Return the [x, y] coordinate for the center point of the cell that contains the specified text.  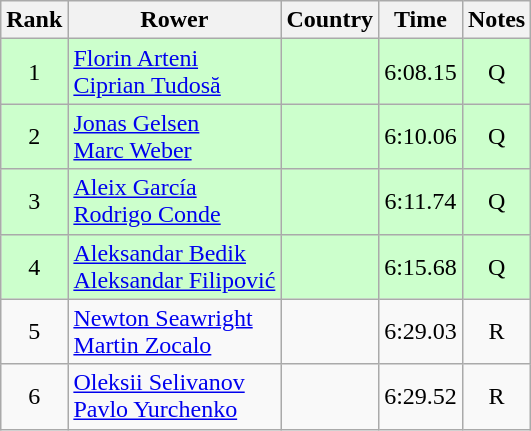
Aleix GarcíaRodrigo Conde [174, 202]
6:15.68 [421, 266]
2 [34, 136]
6:08.15 [421, 72]
Rower [174, 20]
6:10.06 [421, 136]
Notes [496, 20]
Newton SeawrightMartin Zocalo [174, 332]
6:29.52 [421, 396]
Rank [34, 20]
6 [34, 396]
Aleksandar BedikAleksandar Filipović [174, 266]
3 [34, 202]
Country [330, 20]
Florin ArteniCiprian Tudosă [174, 72]
1 [34, 72]
5 [34, 332]
Time [421, 20]
Oleksii SelivanovPavlo Yurchenko [174, 396]
6:29.03 [421, 332]
6:11.74 [421, 202]
Jonas GelsenMarc Weber [174, 136]
4 [34, 266]
